Find where the given text appears and provide that cell's center as [X, Y] coordinate. 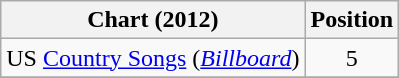
Position [352, 20]
Chart (2012) [153, 20]
US Country Songs (Billboard) [153, 58]
5 [352, 58]
